Locate the cell with the specified text and output its (X, Y) center coordinate. 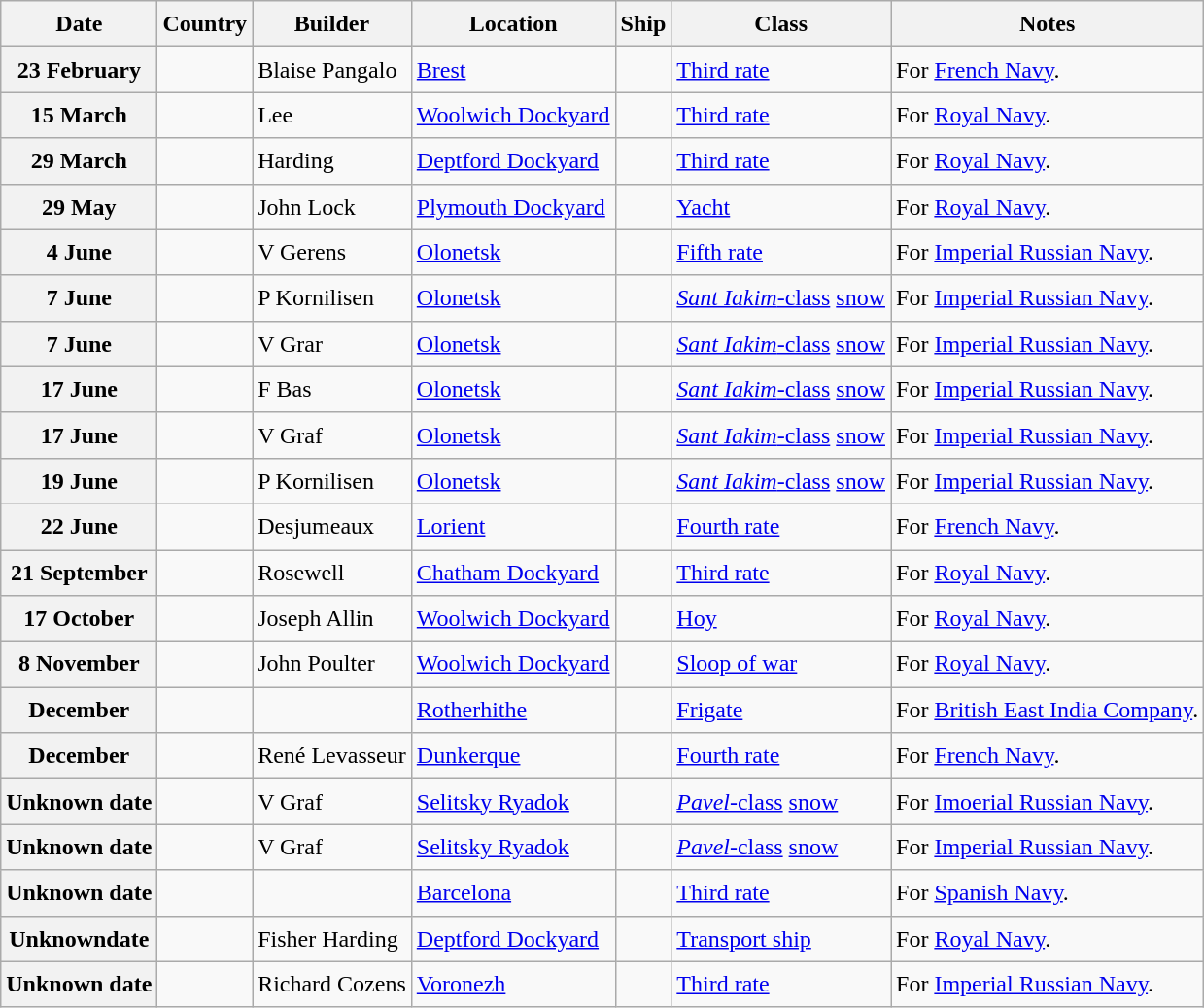
Chatham Dockyard (513, 574)
Fisher Harding (332, 939)
F Bas (332, 389)
Location (513, 23)
Plymouth Dockyard (513, 206)
Sloop of war (781, 665)
V Grar (332, 344)
For Imoerial Russian Navy. (1047, 801)
Rosewell (332, 574)
Builder (332, 23)
V Gerens (332, 253)
René Levasseur (332, 756)
Fifth rate (781, 253)
19 June (80, 480)
Voronezh (513, 984)
21 September (80, 574)
Class (781, 23)
Richard Cozens (332, 984)
Rotherhithe (513, 710)
For British East India Company. (1047, 710)
29 May (80, 206)
Dunkerque (513, 756)
Lorient (513, 527)
Date (80, 23)
For Spanish Navy. (1047, 892)
Unknowndate (80, 939)
23 February (80, 70)
Hoy (781, 618)
Transport ship (781, 939)
Country (205, 23)
4 June (80, 253)
Barcelona (513, 892)
8 November (80, 665)
17 October (80, 618)
Lee (332, 115)
29 March (80, 161)
John Poulter (332, 665)
Desjumeaux (332, 527)
Joseph Allin (332, 618)
Frigate (781, 710)
Harding (332, 161)
Yacht (781, 206)
Notes (1047, 23)
Ship (643, 23)
Blaise Pangalo (332, 70)
Brest (513, 70)
15 March (80, 115)
John Lock (332, 206)
22 June (80, 527)
